From the cell containing the given text, extract its center point as [x, y] coordinate. 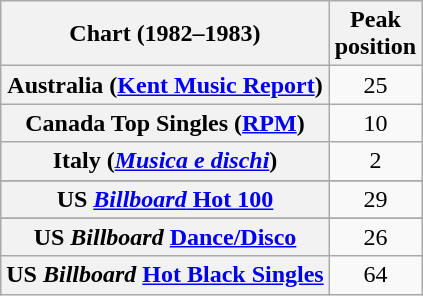
Peakposition [375, 34]
64 [375, 275]
10 [375, 123]
US Billboard Hot 100 [165, 199]
25 [375, 85]
US Billboard Hot Black Singles [165, 275]
2 [375, 161]
Australia (Kent Music Report) [165, 85]
Chart (1982–1983) [165, 34]
26 [375, 237]
US Billboard Dance/Disco [165, 237]
29 [375, 199]
Canada Top Singles (RPM) [165, 123]
Italy (Musica e dischi) [165, 161]
